Find where the given text appears and provide that cell's center as [X, Y] coordinate. 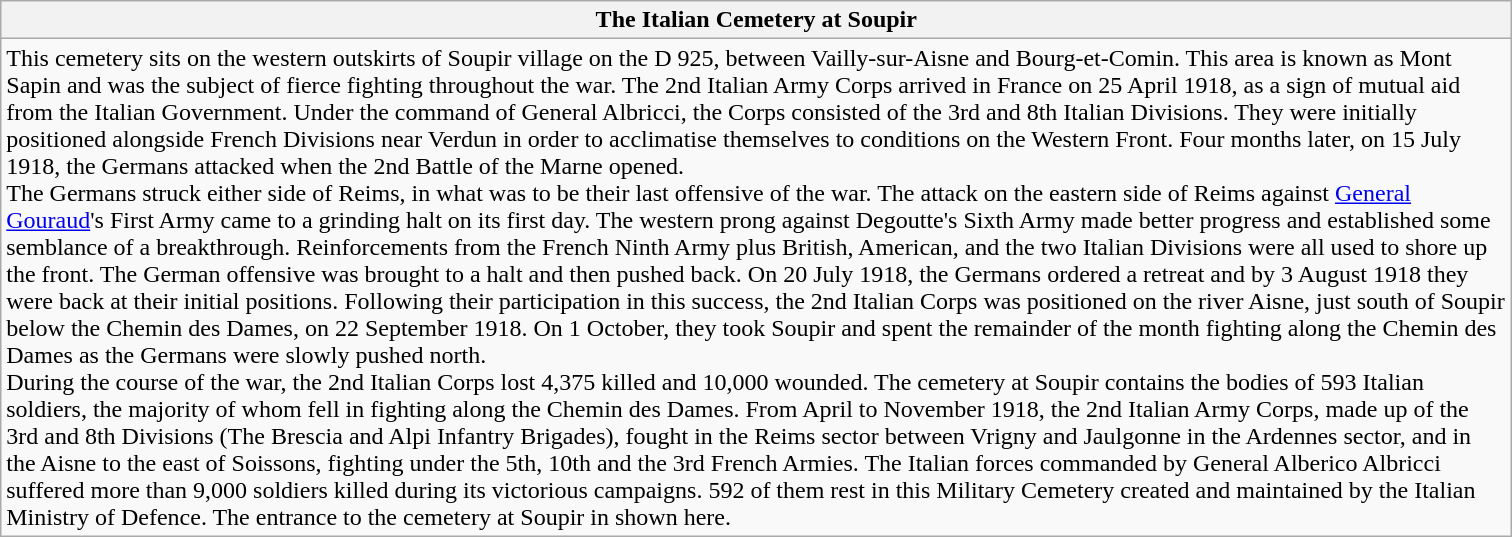
The Italian Cemetery at Soupir [756, 20]
